Output the (X, Y) coordinate of the center of the cell containing the given text.  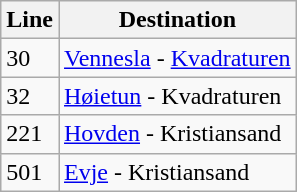
501 (30, 172)
Destination (177, 20)
30 (30, 58)
Line (30, 20)
Hovden - Kristiansand (177, 134)
221 (30, 134)
32 (30, 96)
Evje - Kristiansand (177, 172)
Høietun - Kvadraturen (177, 96)
Vennesla - Kvadraturen (177, 58)
